Pinpoint the cell where the given text exists, returning its (X, Y) midpoint coordinate. 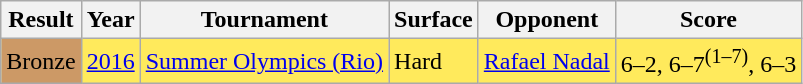
Hard (434, 62)
Result (41, 20)
6–2, 6–7(1–7), 6–3 (708, 62)
Score (708, 20)
2016 (110, 62)
Rafael Nadal (546, 62)
Tournament (264, 20)
Opponent (546, 20)
Summer Olympics (Rio) (264, 62)
Year (110, 20)
Bronze (41, 62)
Surface (434, 20)
